Scan for the cell matching the given text and deliver its [x, y] coordinate at center. 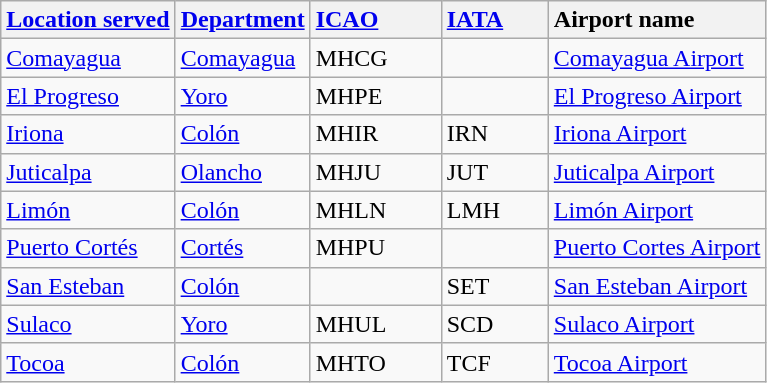
MHPE [376, 96]
Puerto Cortes Airport [657, 248]
San Esteban [88, 286]
MHTO [376, 362]
IRN [494, 134]
Limón Airport [657, 210]
Puerto Cortés [88, 248]
Iriona [88, 134]
MHPU [376, 248]
IATA [494, 20]
MHLN [376, 210]
MHCG [376, 58]
Airport name [657, 20]
JUT [494, 172]
El Progreso Airport [657, 96]
Sulaco [88, 324]
Tocoa Airport [657, 362]
LMH [494, 210]
SCD [494, 324]
Olancho [242, 172]
Juticalpa Airport [657, 172]
MHIR [376, 134]
SET [494, 286]
ICAO [376, 20]
Tocoa [88, 362]
Limón [88, 210]
Comayagua Airport [657, 58]
Sulaco Airport [657, 324]
TCF [494, 362]
San Esteban Airport [657, 286]
MHJU [376, 172]
Department [242, 20]
Juticalpa [88, 172]
Location served [88, 20]
MHUL [376, 324]
Cortés [242, 248]
Iriona Airport [657, 134]
El Progreso [88, 96]
